Determine the (X, Y) coordinate at the center of the cell enclosing the given text.  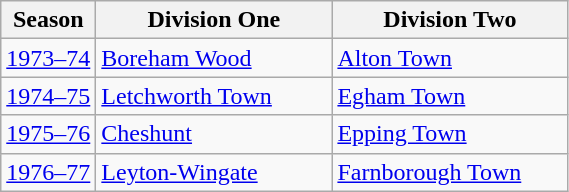
Egham Town (450, 96)
Cheshunt (214, 134)
Letchworth Town (214, 96)
Boreham Wood (214, 58)
1974–75 (48, 96)
Division Two (450, 20)
1973–74 (48, 58)
Division One (214, 20)
1976–77 (48, 172)
1975–76 (48, 134)
Epping Town (450, 134)
Farnborough Town (450, 172)
Alton Town (450, 58)
Season (48, 20)
Leyton-Wingate (214, 172)
